Identify which cell holds the provided text, then report its (x, y) central coordinate. 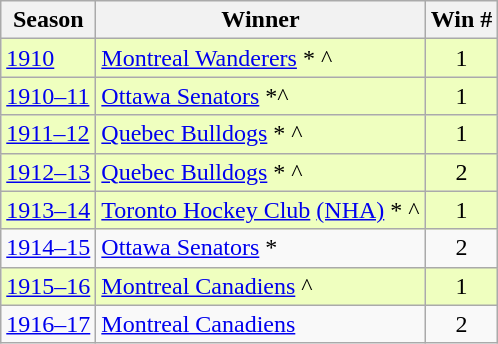
1911–12 (48, 134)
1914–15 (48, 248)
1915–16 (48, 286)
1916–17 (48, 324)
Winner (260, 20)
1913–14 (48, 210)
Season (48, 20)
Toronto Hockey Club (NHA) * ^ (260, 210)
Montreal Canadiens (260, 324)
Montreal Canadiens ^ (260, 286)
Montreal Wanderers * ^ (260, 58)
Ottawa Senators *^ (260, 96)
1910 (48, 58)
Win # (462, 20)
1912–13 (48, 172)
Ottawa Senators * (260, 248)
1910–11 (48, 96)
